Search for the cell housing the specified text and yield its [x, y] center coordinate. 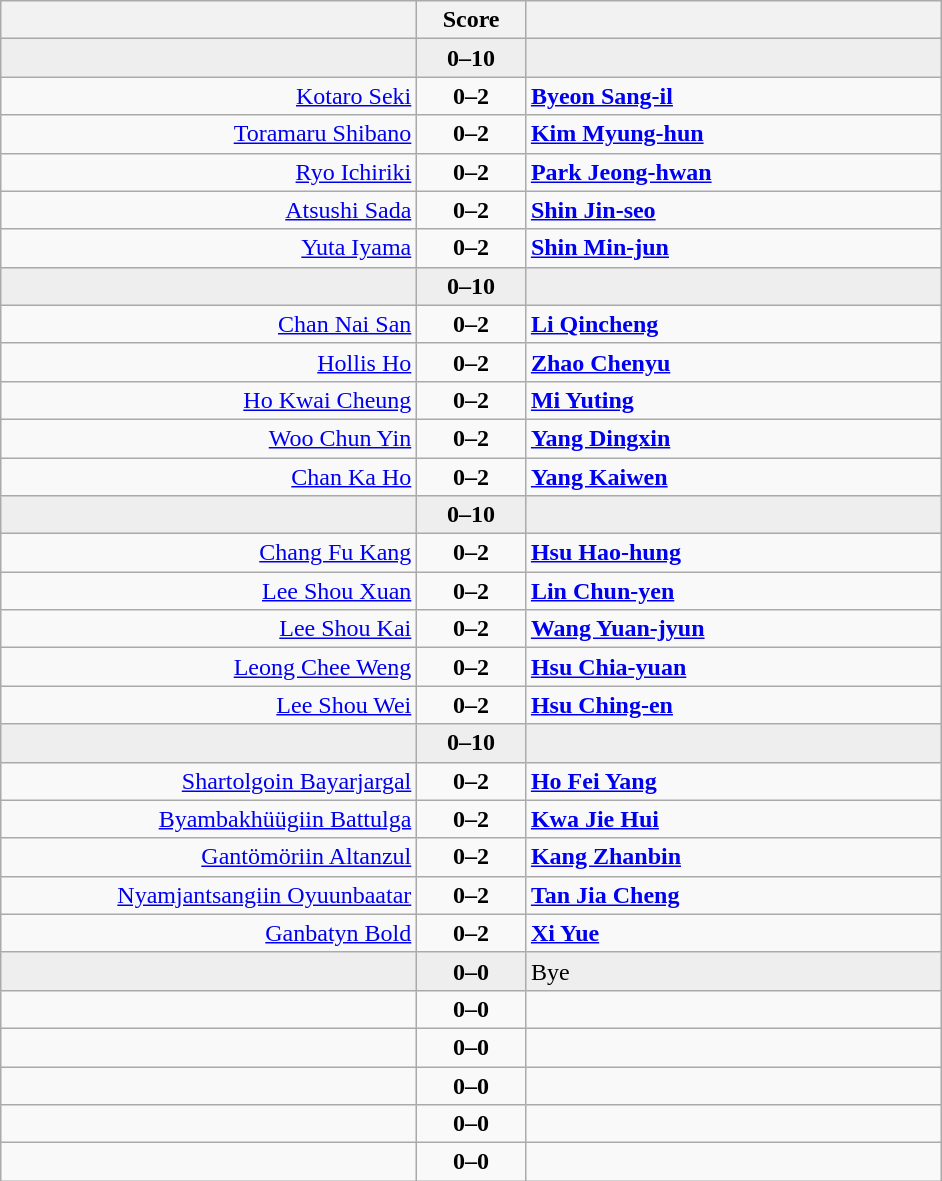
Ryo Ichiriki [209, 172]
Woo Chun Yin [209, 438]
Bye [733, 971]
Chang Fu Kang [209, 553]
Ho Fei Yang [733, 781]
Yuta Iyama [209, 248]
Hsu Chia-yuan [733, 667]
Gantömöriin Altanzul [209, 857]
Ho Kwai Cheung [209, 400]
Score [472, 20]
Leong Chee Weng [209, 667]
Hsu Hao-hung [733, 553]
Nyamjantsangiin Oyuunbaatar [209, 895]
Lin Chun-yen [733, 591]
Ganbatyn Bold [209, 933]
Byeon Sang-il [733, 96]
Lee Shou Kai [209, 629]
Toramaru Shibano [209, 134]
Yang Kaiwen [733, 477]
Park Jeong-hwan [733, 172]
Xi Yue [733, 933]
Shartolgoin Bayarjargal [209, 781]
Wang Yuan-jyun [733, 629]
Kang Zhanbin [733, 857]
Lee Shou Wei [209, 705]
Kotaro Seki [209, 96]
Atsushi Sada [209, 210]
Li Qincheng [733, 324]
Chan Nai San [209, 324]
Zhao Chenyu [733, 362]
Tan Jia Cheng [733, 895]
Byambakhüügiin Battulga [209, 819]
Kim Myung-hun [733, 134]
Yang Dingxin [733, 438]
Shin Min-jun [733, 248]
Hollis Ho [209, 362]
Lee Shou Xuan [209, 591]
Mi Yuting [733, 400]
Hsu Ching-en [733, 705]
Shin Jin-seo [733, 210]
Kwa Jie Hui [733, 819]
Chan Ka Ho [209, 477]
